Find where the given text appears and provide that cell's center as [x, y] coordinate. 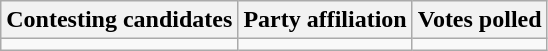
Contesting candidates [120, 20]
Votes polled [480, 20]
Party affiliation [325, 20]
